Determine the (X, Y) coordinate at the center of the cell enclosing the given text.  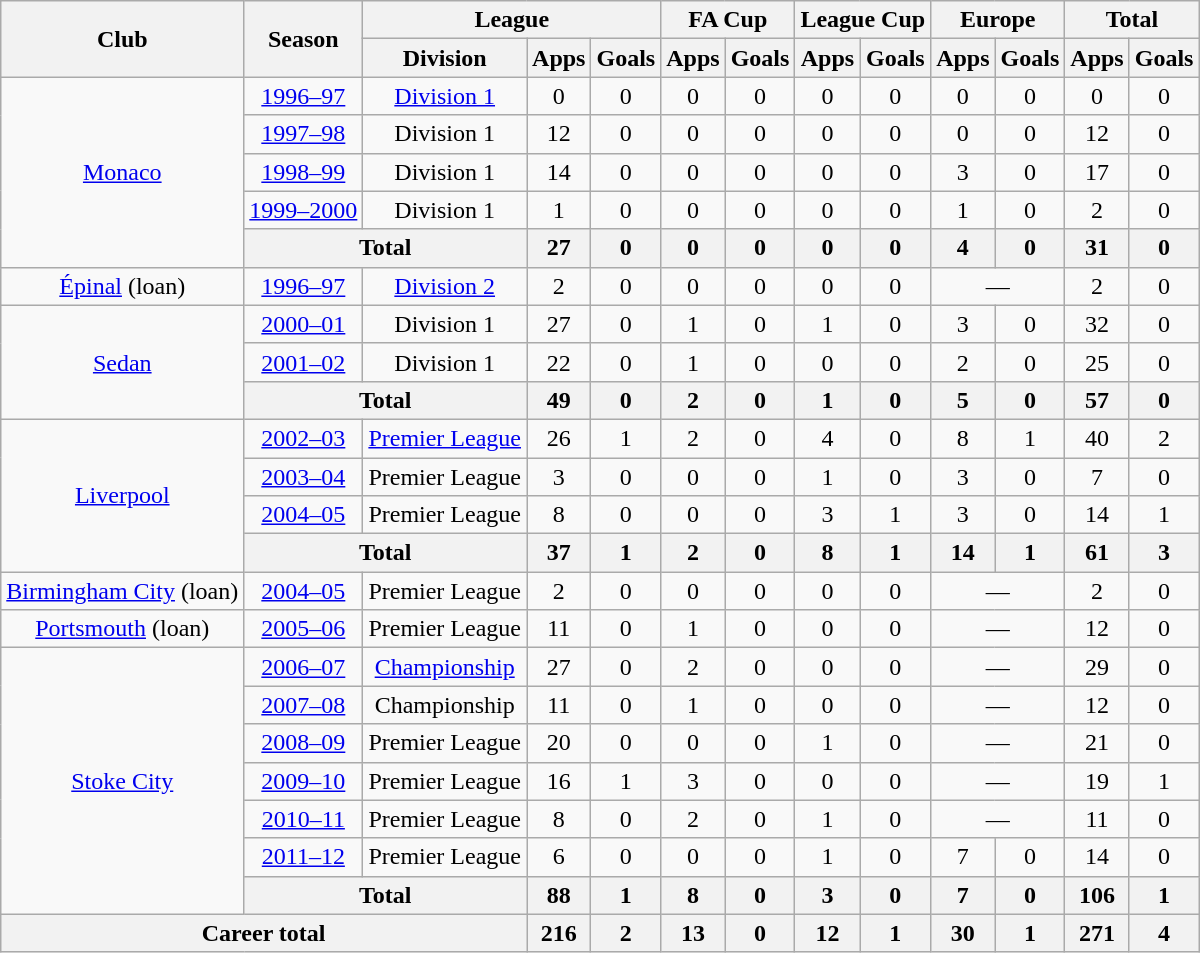
271 (1097, 933)
49 (559, 400)
2007–08 (304, 705)
6 (559, 857)
Sedan (122, 362)
21 (1097, 743)
Club (122, 39)
Season (304, 39)
2009–10 (304, 781)
30 (963, 933)
League (512, 20)
57 (1097, 400)
19 (1097, 781)
1997–98 (304, 134)
FA Cup (728, 20)
Division (445, 58)
106 (1097, 895)
Career total (264, 933)
2005–06 (304, 629)
17 (1097, 172)
1999–2000 (304, 210)
26 (559, 438)
22 (559, 362)
32 (1097, 324)
216 (559, 933)
2001–02 (304, 362)
40 (1097, 438)
2010–11 (304, 819)
Portsmouth (loan) (122, 629)
31 (1097, 248)
2011–12 (304, 857)
Épinal (loan) (122, 286)
2000–01 (304, 324)
13 (693, 933)
16 (559, 781)
5 (963, 400)
88 (559, 895)
1998–99 (304, 172)
29 (1097, 667)
Division 2 (445, 286)
37 (559, 553)
2008–09 (304, 743)
Birmingham City (loan) (122, 591)
Stoke City (122, 781)
2006–07 (304, 667)
25 (1097, 362)
League Cup (863, 20)
61 (1097, 553)
Europe (998, 20)
Liverpool (122, 495)
2003–04 (304, 477)
Monaco (122, 172)
2002–03 (304, 438)
20 (559, 743)
